Locate the cell with the specified text and output its [X, Y] center coordinate. 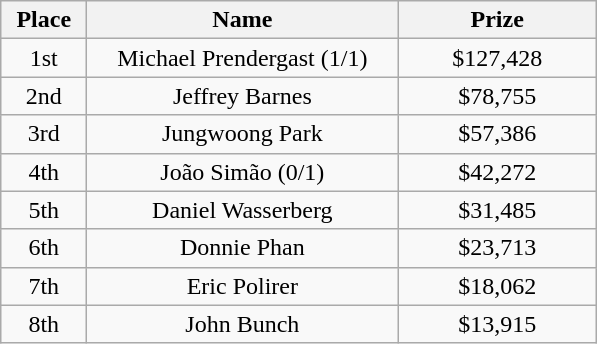
Jeffrey Barnes [242, 96]
$23,713 [498, 248]
$42,272 [498, 172]
$31,485 [498, 210]
Place [44, 20]
$57,386 [498, 134]
João Simão (0/1) [242, 172]
Name [242, 20]
4th [44, 172]
Eric Polirer [242, 286]
2nd [44, 96]
$78,755 [498, 96]
Michael Prendergast (1/1) [242, 58]
7th [44, 286]
Daniel Wasserberg [242, 210]
$13,915 [498, 324]
1st [44, 58]
Donnie Phan [242, 248]
5th [44, 210]
John Bunch [242, 324]
$18,062 [498, 286]
6th [44, 248]
$127,428 [498, 58]
Prize [498, 20]
Jungwoong Park [242, 134]
3rd [44, 134]
8th [44, 324]
